Capture the cell that displays the provided text and extract its (x, y) central coordinate. 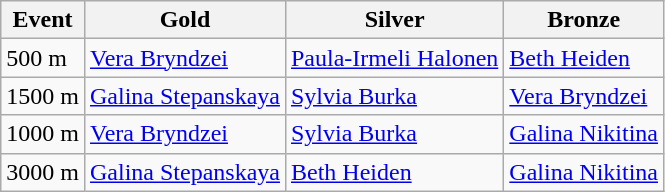
1500 m (43, 96)
Silver (394, 20)
Event (43, 20)
Bronze (584, 20)
Gold (184, 20)
500 m (43, 58)
3000 m (43, 172)
Paula-Irmeli Halonen (394, 58)
1000 m (43, 134)
